Return (X, Y) of the center of cell containing provided text 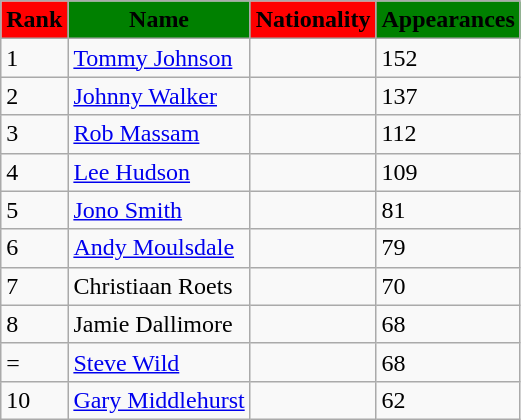
112 (448, 134)
4 (34, 172)
Steve Wild (159, 362)
Tommy Johnson (159, 58)
5 (34, 210)
81 (448, 210)
70 (448, 286)
1 (34, 58)
Johnny Walker (159, 96)
Appearances (448, 20)
Andy Moulsdale (159, 248)
Rank (34, 20)
Name (159, 20)
7 (34, 286)
Jamie Dallimore (159, 324)
Nationality (313, 20)
6 (34, 248)
Christiaan Roets (159, 286)
= (34, 362)
2 (34, 96)
3 (34, 134)
Jono Smith (159, 210)
152 (448, 58)
137 (448, 96)
8 (34, 324)
79 (448, 248)
62 (448, 400)
10 (34, 400)
109 (448, 172)
Lee Hudson (159, 172)
Rob Massam (159, 134)
Gary Middlehurst (159, 400)
